Search for the cell housing the specified text and yield its (X, Y) center coordinate. 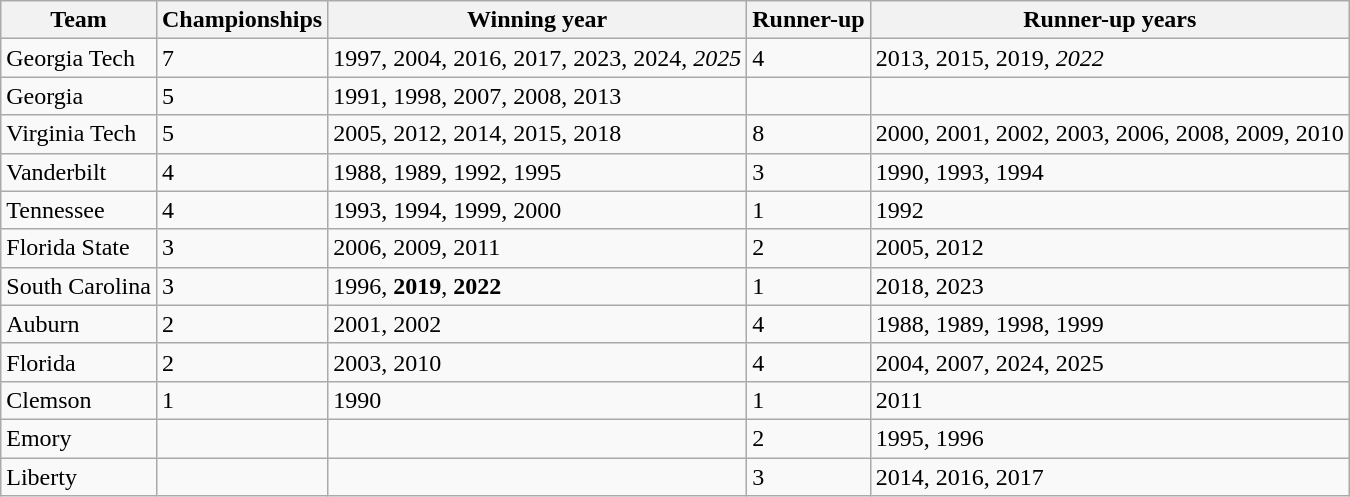
Florida (79, 362)
1990 (538, 400)
1988, 1989, 1998, 1999 (1110, 324)
2005, 2012 (1110, 248)
Runner-up (809, 20)
Team (79, 20)
Georgia Tech (79, 58)
Auburn (79, 324)
Championships (242, 20)
Liberty (79, 477)
Florida State (79, 248)
2001, 2002 (538, 324)
2004, 2007, 2024, 2025 (1110, 362)
1993, 1994, 1999, 2000 (538, 210)
1992 (1110, 210)
2011 (1110, 400)
7 (242, 58)
1990, 1993, 1994 (1110, 172)
2013, 2015, 2019, 2022 (1110, 58)
Virginia Tech (79, 134)
2014, 2016, 2017 (1110, 477)
Emory (79, 438)
2005, 2012, 2014, 2015, 2018 (538, 134)
1988, 1989, 1992, 1995 (538, 172)
2003, 2010 (538, 362)
Georgia (79, 96)
1995, 1996 (1110, 438)
2000, 2001, 2002, 2003, 2006, 2008, 2009, 2010 (1110, 134)
Winning year (538, 20)
Vanderbilt (79, 172)
South Carolina (79, 286)
8 (809, 134)
Clemson (79, 400)
2018, 2023 (1110, 286)
Runner-up years (1110, 20)
2006, 2009, 2011 (538, 248)
Tennessee (79, 210)
1997, 2004, 2016, 2017, 2023, 2024, 2025 (538, 58)
1996, 2019, 2022 (538, 286)
1991, 1998, 2007, 2008, 2013 (538, 96)
